Detect which cell encompasses the target text, then output its (X, Y) center coordinate. 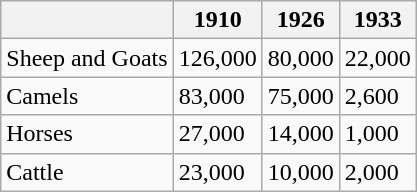
Cattle (87, 172)
22,000 (378, 58)
27,000 (218, 134)
Camels (87, 96)
126,000 (218, 58)
Horses (87, 134)
14,000 (300, 134)
2,000 (378, 172)
83,000 (218, 96)
1933 (378, 20)
23,000 (218, 172)
Sheep and Goats (87, 58)
2,600 (378, 96)
1910 (218, 20)
80,000 (300, 58)
75,000 (300, 96)
1926 (300, 20)
10,000 (300, 172)
1,000 (378, 134)
